For the text-containing cell, return its midpoint in (X, Y) coordinate format. 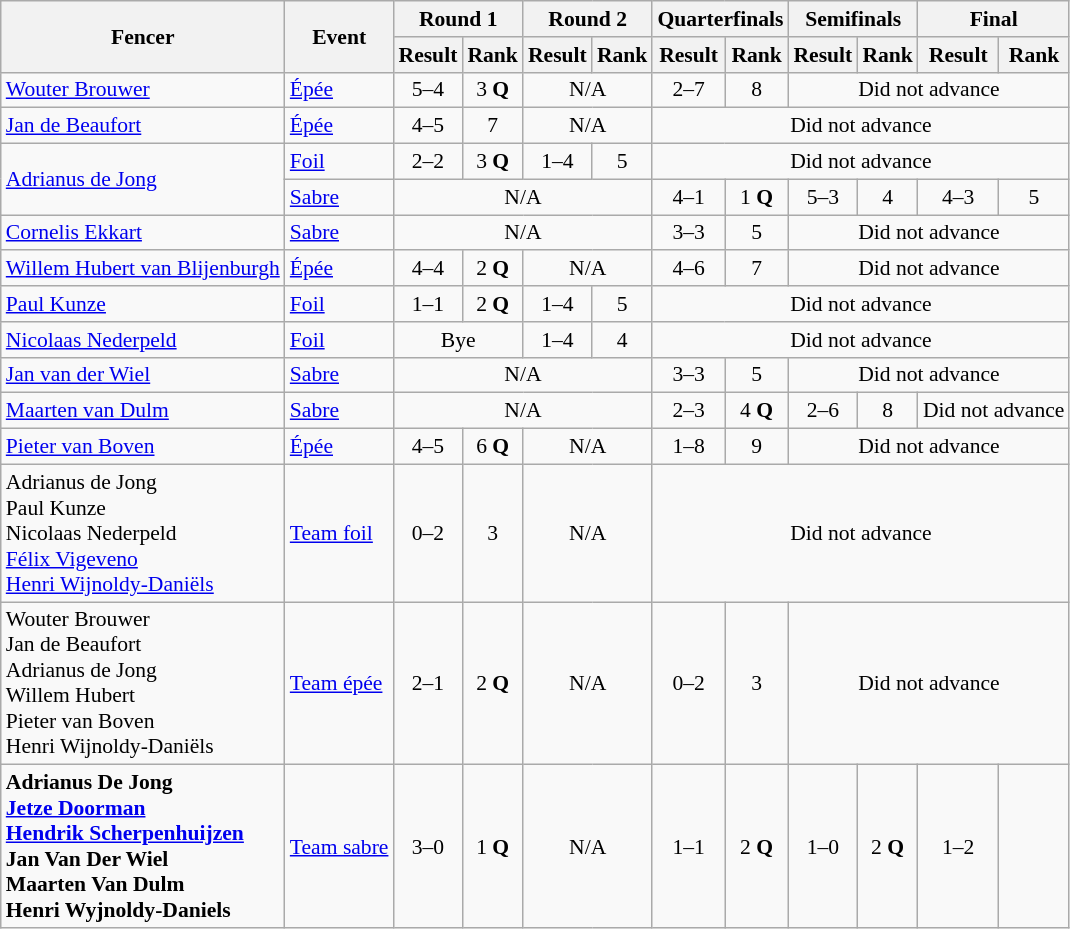
Wouter Brouwer Jan de Beaufort Adrianus de Jong Willem Hubert Pieter van Boven Henri Wijnoldy-Daniëls (143, 684)
6 Q (492, 447)
Event (340, 36)
Adrianus De Jong Jetze Doorman Hendrik Scherpenhuijzen Jan Van Der Wiel Maarten Van Dulm Henri Wyjnoldy-Daniels (143, 846)
Semifinals (852, 19)
Team foil (340, 533)
4–1 (688, 197)
Quarterfinals (720, 19)
Cornelis Ekkart (143, 233)
2–6 (822, 411)
2–7 (688, 90)
5–3 (822, 197)
2–3 (688, 411)
3–0 (428, 846)
1–2 (958, 846)
Final (994, 19)
4–3 (958, 197)
1–8 (688, 447)
Round 2 (588, 19)
2–1 (428, 684)
1–0 (822, 846)
Jan van der Wiel (143, 375)
9 (757, 447)
4–6 (688, 269)
Wouter Brouwer (143, 90)
Jan de Beaufort (143, 126)
Adrianus de Jong Paul Kunze Nicolaas Nederpeld Félix Vigeveno Henri Wijnoldy-Daniëls (143, 533)
4–4 (428, 269)
5–4 (428, 90)
4 Q (757, 411)
Nicolaas Nederpeld (143, 340)
Pieter van Boven (143, 447)
Willem Hubert van Blijenburgh (143, 269)
Round 1 (458, 19)
Bye (458, 340)
Adrianus de Jong (143, 180)
Fencer (143, 36)
Paul Kunze (143, 304)
2–2 (428, 162)
Team épée (340, 684)
Team sabre (340, 846)
Maarten van Dulm (143, 411)
